From the cell containing the given text, extract its center point as (X, Y) coordinate. 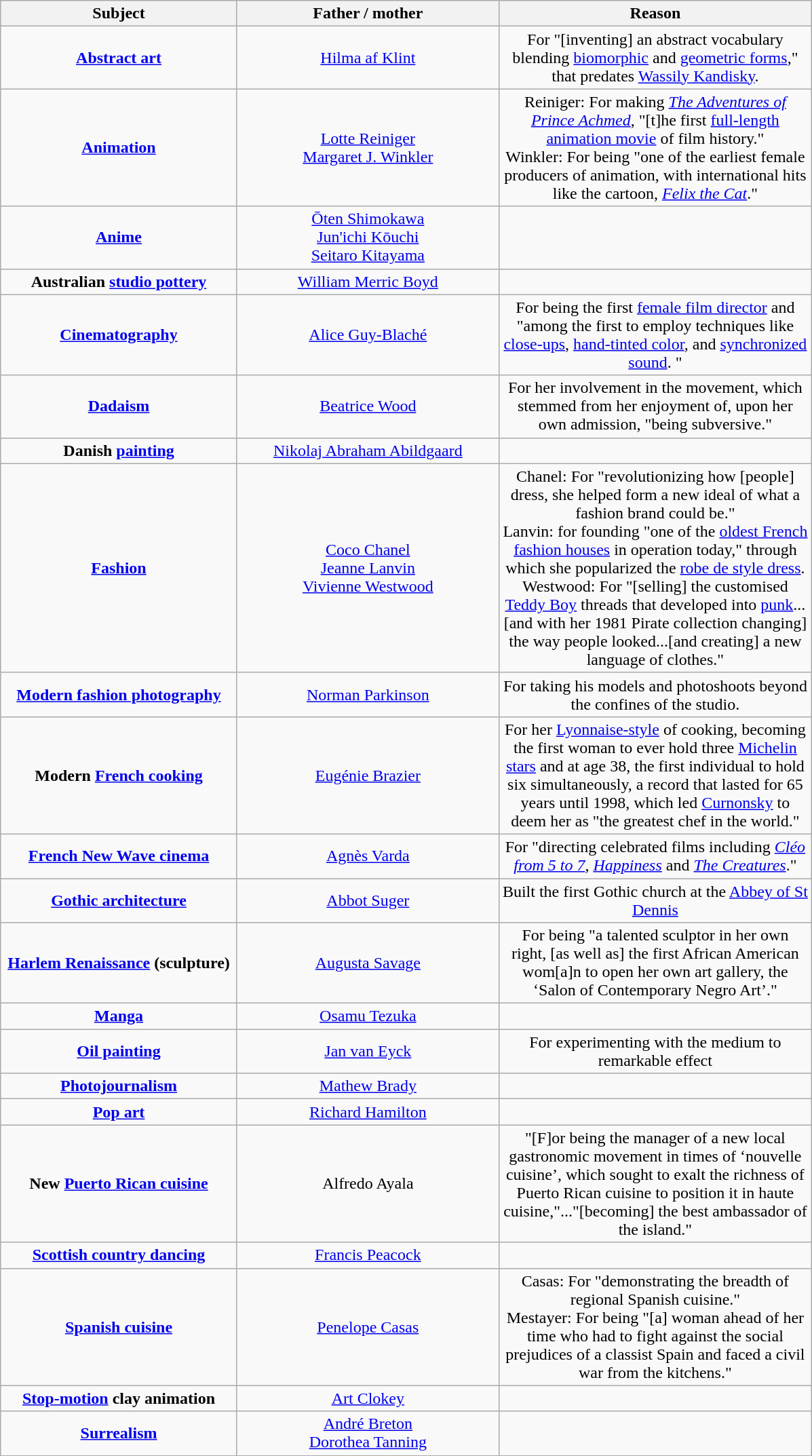
Penelope Casas (368, 1327)
Ōten ShimokawaJun'ichi KōuchiSeitaro Kitayama (368, 237)
Abstract art (119, 58)
For "directing celebrated films including Cléo from 5 to 7, Happiness and The Creatures." (655, 856)
Cinematography (119, 335)
Fashion (119, 568)
Richard Hamilton (368, 1112)
For being the first female film director and "among the first to employ techniques like close-ups, hand-tinted color, and synchronized sound. " (655, 335)
Lotte ReinigerMargaret J. Winkler (368, 148)
Hilma af Klint (368, 58)
Dadaism (119, 406)
Reason (655, 14)
André BretonDorothea Tanning (368, 1433)
Francis Peacock (368, 1255)
Subject (119, 14)
Oil painting (119, 1052)
Modern French cooking (119, 775)
Abbot Suger (368, 900)
For her involvement in the movement, which stemmed from her enjoyment of, upon her own admission, "being subversive." (655, 406)
Animation (119, 148)
Coco ChanelJeanne LanvinVivienne Westwood (368, 568)
Norman Parkinson (368, 695)
Gothic architecture (119, 900)
Nikolaj Abraham Abildgaard (368, 451)
For "[inventing] an abstract vocabulary blending biomorphic and geometric forms," that predates Wassily Kandisky. (655, 58)
Photojournalism (119, 1086)
Eugénie Brazier (368, 775)
Spanish cuisine (119, 1327)
Father / mother (368, 14)
Alfredo Ayala (368, 1183)
For taking his models and photoshoots beyond the confines of the studio. (655, 695)
Mathew Brady (368, 1086)
Alice Guy-Blaché (368, 335)
Anime (119, 237)
Modern fashion photography (119, 695)
Art Clokey (368, 1398)
New Puerto Rican cuisine (119, 1183)
Agnès Varda (368, 856)
Jan van Eyck (368, 1052)
Danish painting (119, 451)
Scottish country dancing (119, 1255)
Augusta Savage (368, 963)
For experimenting with the medium to remarkable effect (655, 1052)
Surrealism (119, 1433)
Stop-motion clay animation (119, 1398)
William Merric Boyd (368, 282)
Built the first Gothic church at the Abbey of St Dennis (655, 900)
Australian studio pottery (119, 282)
Osamu Tezuka (368, 1016)
Harlem Renaissance (sculpture) (119, 963)
French New Wave cinema (119, 856)
Beatrice Wood (368, 406)
Manga (119, 1016)
Pop art (119, 1112)
